Determine the [X, Y] coordinate at the center of the cell enclosing the given text.  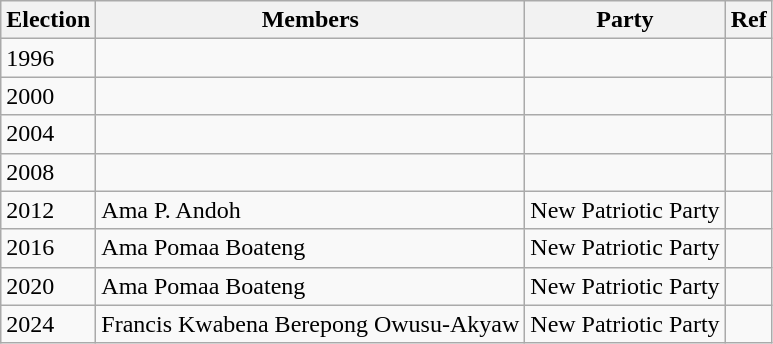
Members [310, 20]
Ref [748, 20]
2004 [48, 134]
2012 [48, 210]
2020 [48, 286]
Party [625, 20]
2024 [48, 324]
2008 [48, 172]
Election [48, 20]
2016 [48, 248]
Ama P. Andoh [310, 210]
2000 [48, 96]
Francis Kwabena Berepong Owusu-Akyaw [310, 324]
1996 [48, 58]
